Pinpoint the cell where the given text exists, returning its (x, y) midpoint coordinate. 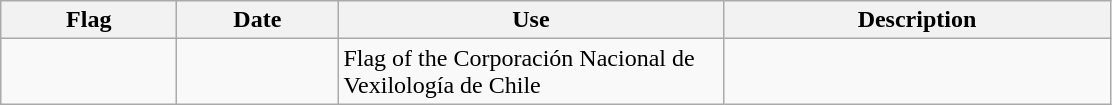
Use (531, 20)
Description (917, 20)
Flag of the Corporación Nacional de Vexilología de Chile (531, 72)
Flag (89, 20)
Date (258, 20)
